Capture the cell that displays the provided text and extract its [x, y] central coordinate. 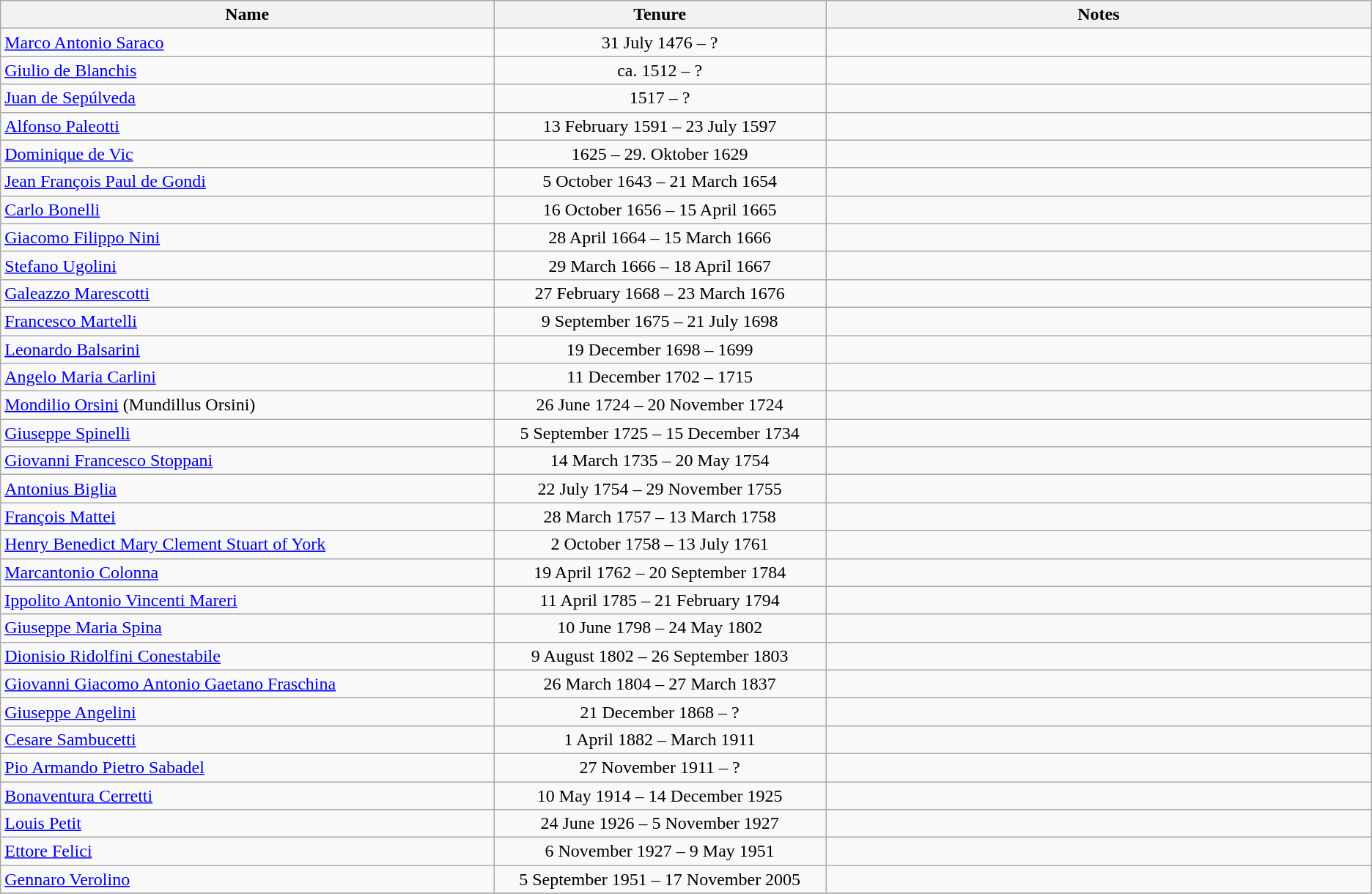
Angelo Maria Carlini [248, 377]
Gennaro Verolino [248, 879]
5 October 1643 – 21 March 1654 [660, 182]
ca. 1512 – ? [660, 70]
Louis Petit [248, 824]
13 February 1591 – 23 July 1597 [660, 126]
Carlo Bonelli [248, 210]
Giulio de Blanchis [248, 70]
Giovanni Francesco Stoppani [248, 461]
Dominique de Vic [248, 154]
Stefano Ugolini [248, 265]
19 April 1762 – 20 September 1784 [660, 572]
Alfonso Paleotti [248, 126]
19 December 1698 – 1699 [660, 350]
Notes [1099, 15]
Giacomo Filippo Nini [248, 237]
29 March 1666 – 18 April 1667 [660, 265]
Cesare Sambucetti [248, 739]
Leonardo Balsarini [248, 350]
5 September 1725 – 15 December 1734 [660, 433]
9 August 1802 – 26 September 1803 [660, 656]
Tenure [660, 15]
6 November 1927 – 9 May 1951 [660, 851]
Henry Benedict Mary Clement Stuart of York [248, 544]
5 September 1951 – 17 November 2005 [660, 879]
1 April 1882 – March 1911 [660, 739]
27 February 1668 – 23 March 1676 [660, 293]
9 September 1675 – 21 July 1698 [660, 321]
1517 – ? [660, 98]
24 June 1926 – 5 November 1927 [660, 824]
27 November 1911 – ? [660, 767]
Giuseppe Maria Spina [248, 628]
26 June 1724 – 20 November 1724 [660, 405]
Name [248, 15]
11 April 1785 – 21 February 1794 [660, 600]
Giuseppe Spinelli [248, 433]
Jean François Paul de Gondi [248, 182]
Mondilio Orsini (Mundillus Orsini) [248, 405]
10 June 1798 – 24 May 1802 [660, 628]
Pio Armando Pietro Sabadel [248, 767]
28 April 1664 – 15 March 1666 [660, 237]
Antonius Biglia [248, 489]
1625 – 29. Oktober 1629 [660, 154]
Giovanni Giacomo Antonio Gaetano Fraschina [248, 684]
Marco Antonio Saraco [248, 43]
14 March 1735 – 20 May 1754 [660, 461]
Francesco Martelli [248, 321]
22 July 1754 – 29 November 1755 [660, 489]
Bonaventura Cerretti [248, 795]
Dionisio Ridolfini Conestabile [248, 656]
Giuseppe Angelini [248, 712]
16 October 1656 – 15 April 1665 [660, 210]
Ippolito Antonio Vincenti Mareri [248, 600]
10 May 1914 – 14 December 1925 [660, 795]
11 December 1702 – 1715 [660, 377]
31 July 1476 – ? [660, 43]
21 December 1868 – ? [660, 712]
2 October 1758 – 13 July 1761 [660, 544]
Marcantonio Colonna [248, 572]
Ettore Felici [248, 851]
28 March 1757 – 13 March 1758 [660, 517]
Juan de Sepúlveda [248, 98]
Galeazzo Marescotti [248, 293]
26 March 1804 – 27 March 1837 [660, 684]
François Mattei [248, 517]
